Locate the cell with the specified text and output its (x, y) center coordinate. 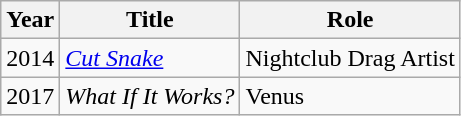
Nightclub Drag Artist (350, 58)
2014 (30, 58)
Venus (350, 96)
Title (150, 20)
Role (350, 20)
Cut Snake (150, 58)
2017 (30, 96)
What If It Works? (150, 96)
Year (30, 20)
